Detect which cell encompasses the target text, then output its [X, Y] center coordinate. 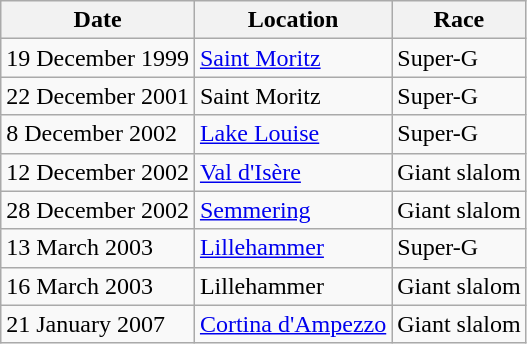
28 December 2002 [98, 210]
Location [292, 20]
Date [98, 20]
8 December 2002 [98, 134]
Semmering [292, 210]
13 March 2003 [98, 248]
16 March 2003 [98, 286]
Cortina d'Ampezzo [292, 324]
19 December 1999 [98, 58]
Lake Louise [292, 134]
21 January 2007 [98, 324]
Val d'Isère [292, 172]
22 December 2001 [98, 96]
Race [459, 20]
12 December 2002 [98, 172]
